Identify which cell holds the provided text, then report its (X, Y) central coordinate. 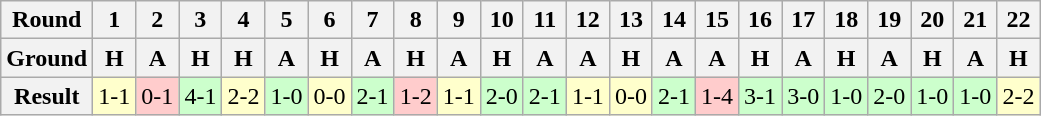
18 (846, 20)
19 (890, 20)
12 (588, 20)
3 (200, 20)
10 (502, 20)
22 (1018, 20)
21 (976, 20)
Result (47, 96)
4 (244, 20)
13 (630, 20)
20 (932, 20)
15 (718, 20)
3-0 (804, 96)
11 (544, 20)
2 (158, 20)
3-1 (760, 96)
16 (760, 20)
6 (330, 20)
Ground (47, 58)
7 (372, 20)
4-1 (200, 96)
17 (804, 20)
9 (458, 20)
5 (286, 20)
1-4 (718, 96)
1-2 (416, 96)
1 (114, 20)
14 (674, 20)
0-1 (158, 96)
Round (47, 20)
8 (416, 20)
